Pinpoint the cell where the given text exists, returning its [X, Y] midpoint coordinate. 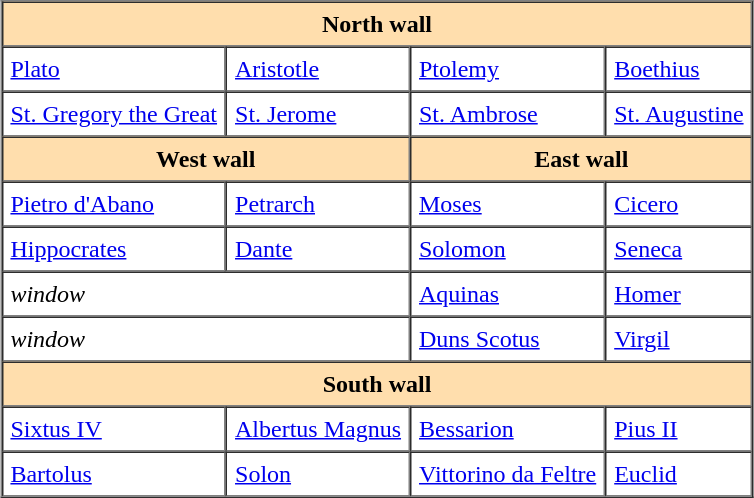
Pius II [678, 428]
Cicero [678, 204]
Euclid [678, 474]
St. Augustine [678, 114]
Boethius [678, 68]
Hippocrates [114, 248]
Aquinas [508, 294]
Duns Scotus [508, 338]
Aristotle [318, 68]
South wall [376, 384]
West wall [206, 158]
Vittorino da Feltre [508, 474]
St. Gregory the Great [114, 114]
Albertus Magnus [318, 428]
North wall [376, 24]
Ptolemy [508, 68]
Homer [678, 294]
Dante [318, 248]
Solon [318, 474]
East wall [582, 158]
Pietro d'Abano [114, 204]
Bartolus [114, 474]
Bessarion [508, 428]
Seneca [678, 248]
St. Ambrose [508, 114]
Petrarch [318, 204]
Sixtus IV [114, 428]
Moses [508, 204]
Solomon [508, 248]
Virgil [678, 338]
St. Jerome [318, 114]
Plato [114, 68]
